Pinpoint the cell where the given text exists, returning its (X, Y) midpoint coordinate. 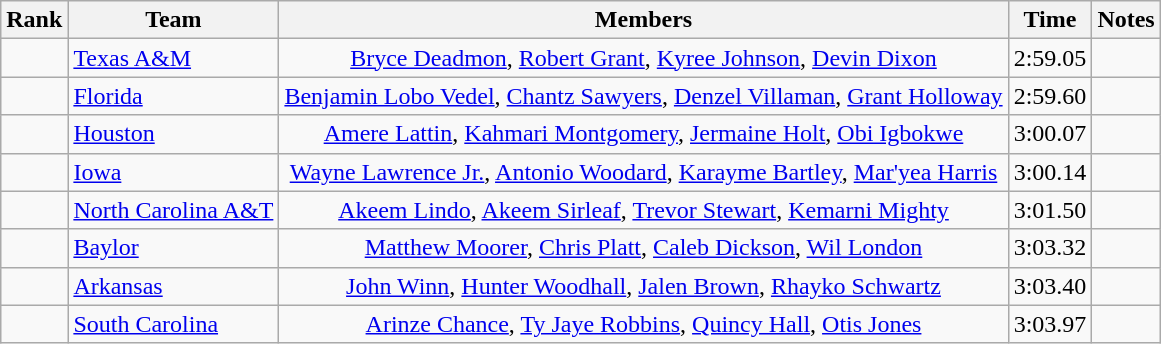
3:03.40 (1050, 286)
Baylor (174, 248)
Notes (1126, 20)
Arinze Chance, Ty Jaye Robbins, Quincy Hall, Otis Jones (644, 324)
Team (174, 20)
2:59.60 (1050, 96)
Houston (174, 134)
Texas A&M (174, 58)
Iowa (174, 172)
3:00.14 (1050, 172)
3:00.07 (1050, 134)
Bryce Deadmon, Robert Grant, Kyree Johnson, Devin Dixon (644, 58)
3:01.50 (1050, 210)
John Winn, Hunter Woodhall, Jalen Brown, Rhayko Schwartz (644, 286)
2:59.05 (1050, 58)
Arkansas (174, 286)
Rank (34, 20)
Benjamin Lobo Vedel, Chantz Sawyers, Denzel Villaman, Grant Holloway (644, 96)
Akeem Lindo, Akeem Sirleaf, Trevor Stewart, Kemarni Mighty (644, 210)
3:03.97 (1050, 324)
Florida (174, 96)
South Carolina (174, 324)
Matthew Moorer, Chris Platt, Caleb Dickson, Wil London (644, 248)
Members (644, 20)
North Carolina A&T (174, 210)
3:03.32 (1050, 248)
Time (1050, 20)
Wayne Lawrence Jr., Antonio Woodard, Karayme Bartley, Mar'yea Harris (644, 172)
Amere Lattin, Kahmari Montgomery, Jermaine Holt, Obi Igbokwe (644, 134)
